Locate the cell with the specified text and output its (X, Y) center coordinate. 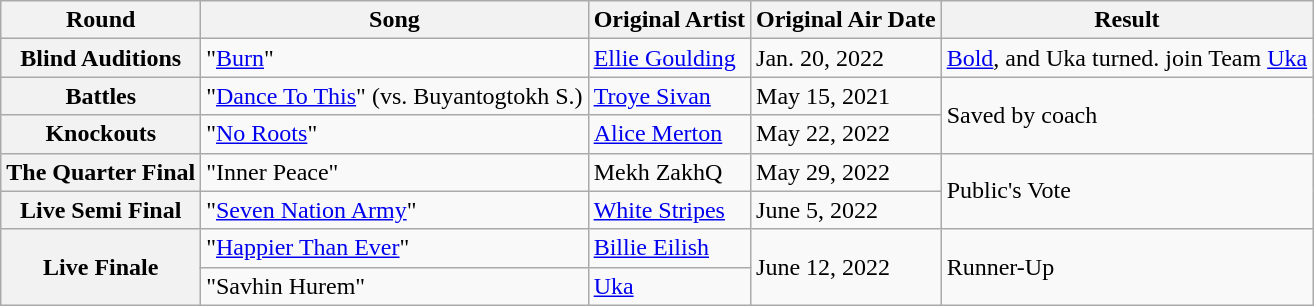
"Dance To This" (vs. Buyantogtokh S.) (394, 96)
Live Finale (101, 267)
Knockouts (101, 134)
May 15, 2021 (846, 96)
Troye Sivan (669, 96)
Ellie Goulding (669, 58)
Song (394, 20)
White Stripes (669, 210)
Blind Auditions (101, 58)
"Happier Than Ever" (394, 248)
Mekh ZakhQ (669, 172)
Saved by coach (1127, 115)
Uka (669, 286)
May 29, 2022 (846, 172)
Billie Eilish (669, 248)
Bold, and Uka turned. join Team Uka (1127, 58)
Public's Vote (1127, 191)
June 5, 2022 (846, 210)
May 22, 2022 (846, 134)
"Seven Nation Army" (394, 210)
"Burn" (394, 58)
"No Roots" (394, 134)
Jan. 20, 2022 (846, 58)
Battles (101, 96)
Alice Merton (669, 134)
Live Semi Final (101, 210)
June 12, 2022 (846, 267)
"Savhin Hurem" (394, 286)
Original Artist (669, 20)
"Inner Peace" (394, 172)
Result (1127, 20)
The Quarter Final (101, 172)
Round (101, 20)
Original Air Date (846, 20)
Runner-Up (1127, 267)
